Capture the cell that displays the provided text and extract its [X, Y] central coordinate. 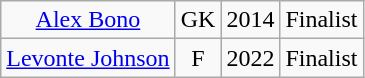
2022 [250, 58]
2014 [250, 20]
Levonte Johnson [88, 58]
Alex Bono [88, 20]
GK [198, 20]
F [198, 58]
